Provide the (X, Y) coordinate of the cell's center where the given text is located.  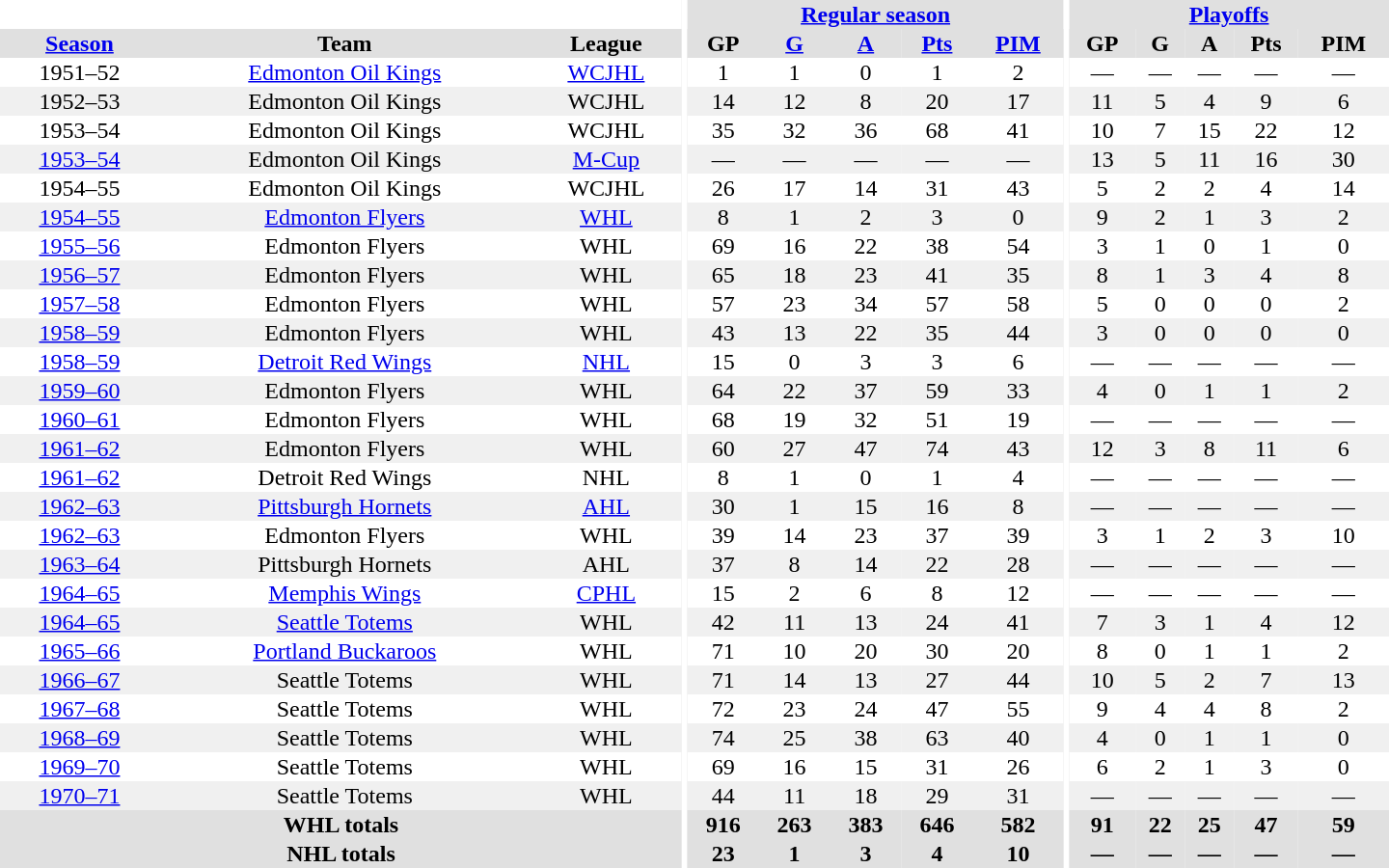
1969–70 (79, 767)
CPHL (606, 593)
263 (795, 825)
1956–57 (79, 275)
1967–68 (79, 709)
1957–58 (79, 304)
72 (723, 709)
Memphis Wings (345, 593)
916 (723, 825)
1960–61 (79, 420)
91 (1102, 825)
582 (1018, 825)
29 (937, 796)
42 (723, 622)
1963–64 (79, 564)
64 (723, 391)
Team (345, 43)
NHL totals (341, 854)
Regular season (876, 14)
1959–60 (79, 391)
1970–71 (79, 796)
54 (1018, 246)
33 (1018, 391)
1951–52 (79, 72)
Portland Buckaroos (345, 651)
1965–66 (79, 651)
1968–69 (79, 738)
65 (723, 275)
58 (1018, 304)
383 (866, 825)
34 (866, 304)
63 (937, 738)
646 (937, 825)
Season (79, 43)
60 (723, 448)
1966–67 (79, 680)
1952–53 (79, 101)
28 (1018, 564)
Playoffs (1229, 14)
55 (1018, 709)
36 (866, 130)
M-Cup (606, 159)
51 (937, 420)
40 (1018, 738)
League (606, 43)
1955–56 (79, 246)
WHL totals (341, 825)
